From the cell containing the given text, extract its center point as (x, y) coordinate. 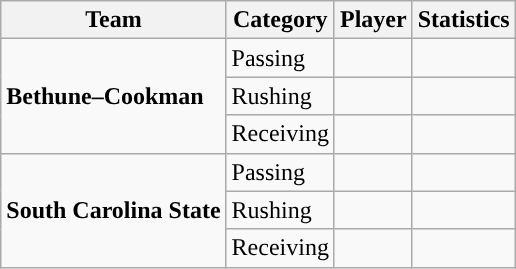
Statistics (464, 20)
Category (280, 20)
Team (114, 20)
Player (373, 20)
Bethune–Cookman (114, 96)
South Carolina State (114, 210)
